Scan for the cell matching the given text and deliver its [x, y] coordinate at center. 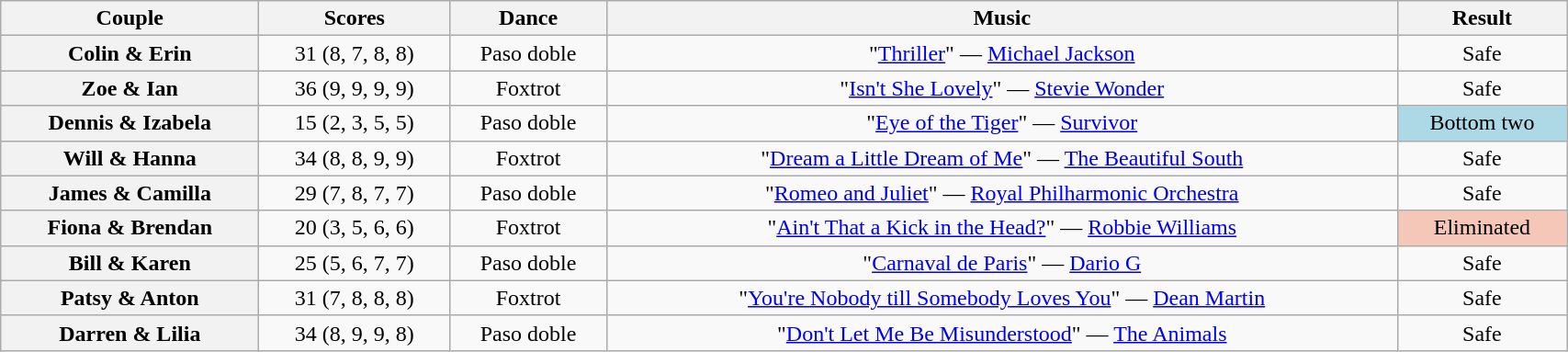
29 (7, 8, 7, 7) [355, 193]
"Thriller" — Michael Jackson [1001, 53]
"Dream a Little Dream of Me" — The Beautiful South [1001, 158]
31 (7, 8, 8, 8) [355, 298]
"Carnaval de Paris" — Dario G [1001, 263]
"Romeo and Juliet" — Royal Philharmonic Orchestra [1001, 193]
Scores [355, 18]
"Don't Let Me Be Misunderstood" — The Animals [1001, 333]
James & Camilla [130, 193]
Couple [130, 18]
Patsy & Anton [130, 298]
Zoe & Ian [130, 88]
"You're Nobody till Somebody Loves You" — Dean Martin [1001, 298]
31 (8, 7, 8, 8) [355, 53]
Darren & Lilia [130, 333]
"Isn't She Lovely" — Stevie Wonder [1001, 88]
"Ain't That a Kick in the Head?" — Robbie Williams [1001, 228]
Dennis & Izabela [130, 123]
34 (8, 9, 9, 8) [355, 333]
25 (5, 6, 7, 7) [355, 263]
Eliminated [1482, 228]
Result [1482, 18]
20 (3, 5, 6, 6) [355, 228]
Fiona & Brendan [130, 228]
36 (9, 9, 9, 9) [355, 88]
Will & Hanna [130, 158]
15 (2, 3, 5, 5) [355, 123]
Music [1001, 18]
Bottom two [1482, 123]
Bill & Karen [130, 263]
34 (8, 8, 9, 9) [355, 158]
"Eye of the Tiger" — Survivor [1001, 123]
Dance [529, 18]
Colin & Erin [130, 53]
